Capture the cell that displays the provided text and extract its [x, y] central coordinate. 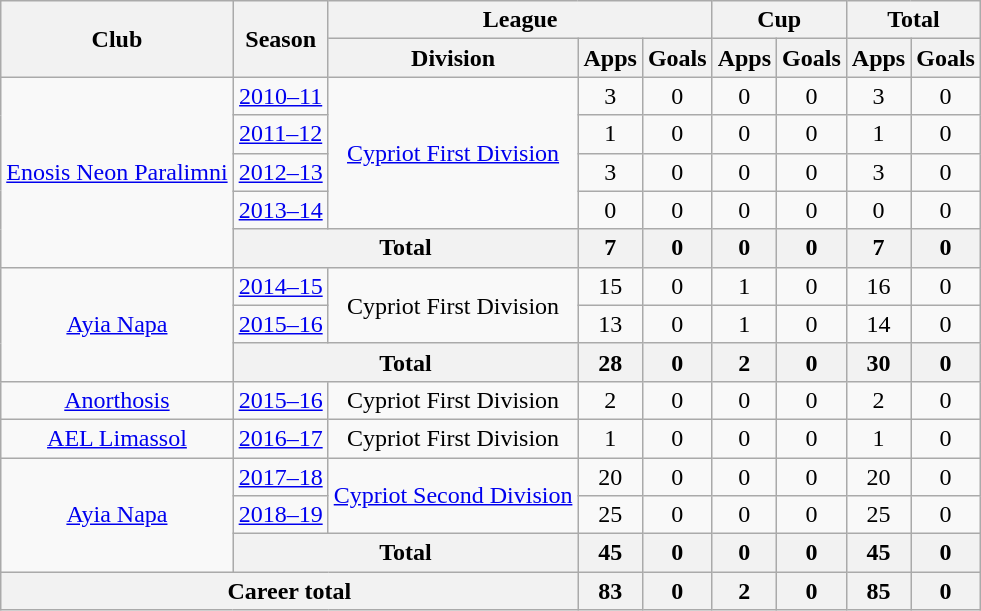
Division [453, 58]
14 [878, 324]
Enosis Neon Paralimni [117, 172]
2017–18 [280, 477]
2018–19 [280, 515]
16 [878, 286]
30 [878, 362]
83 [610, 591]
2010–11 [280, 96]
2011–12 [280, 134]
15 [610, 286]
League [520, 20]
13 [610, 324]
Cup [779, 20]
Cypriot Second Division [453, 496]
Anorthosis [117, 400]
2014–15 [280, 286]
Club [117, 39]
2013–14 [280, 210]
85 [878, 591]
2012–13 [280, 172]
28 [610, 362]
Season [280, 39]
AEL Limassol [117, 438]
Career total [290, 591]
2016–17 [280, 438]
